Determine the (x, y) coordinate at the center of the cell enclosing the given text.  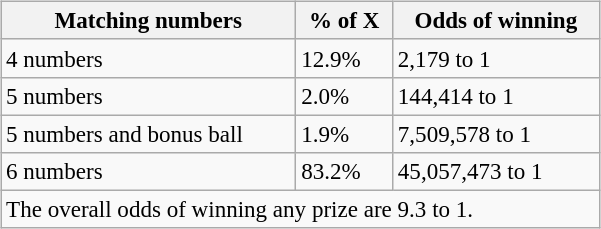
7,509,578 to 1 (496, 134)
2,179 to 1 (496, 58)
12.9% (344, 58)
6 numbers (148, 172)
5 numbers and bonus ball (148, 134)
2.0% (344, 96)
83.2% (344, 172)
45,057,473 to 1 (496, 172)
4 numbers (148, 58)
5 numbers (148, 96)
144,414 to 1 (496, 96)
Odds of winning (496, 21)
1.9% (344, 134)
% of X (344, 21)
Matching numbers (148, 21)
The overall odds of winning any prize are 9.3 to 1. (300, 209)
